Provide the [x, y] coordinate of the cell's center where the given text is located.  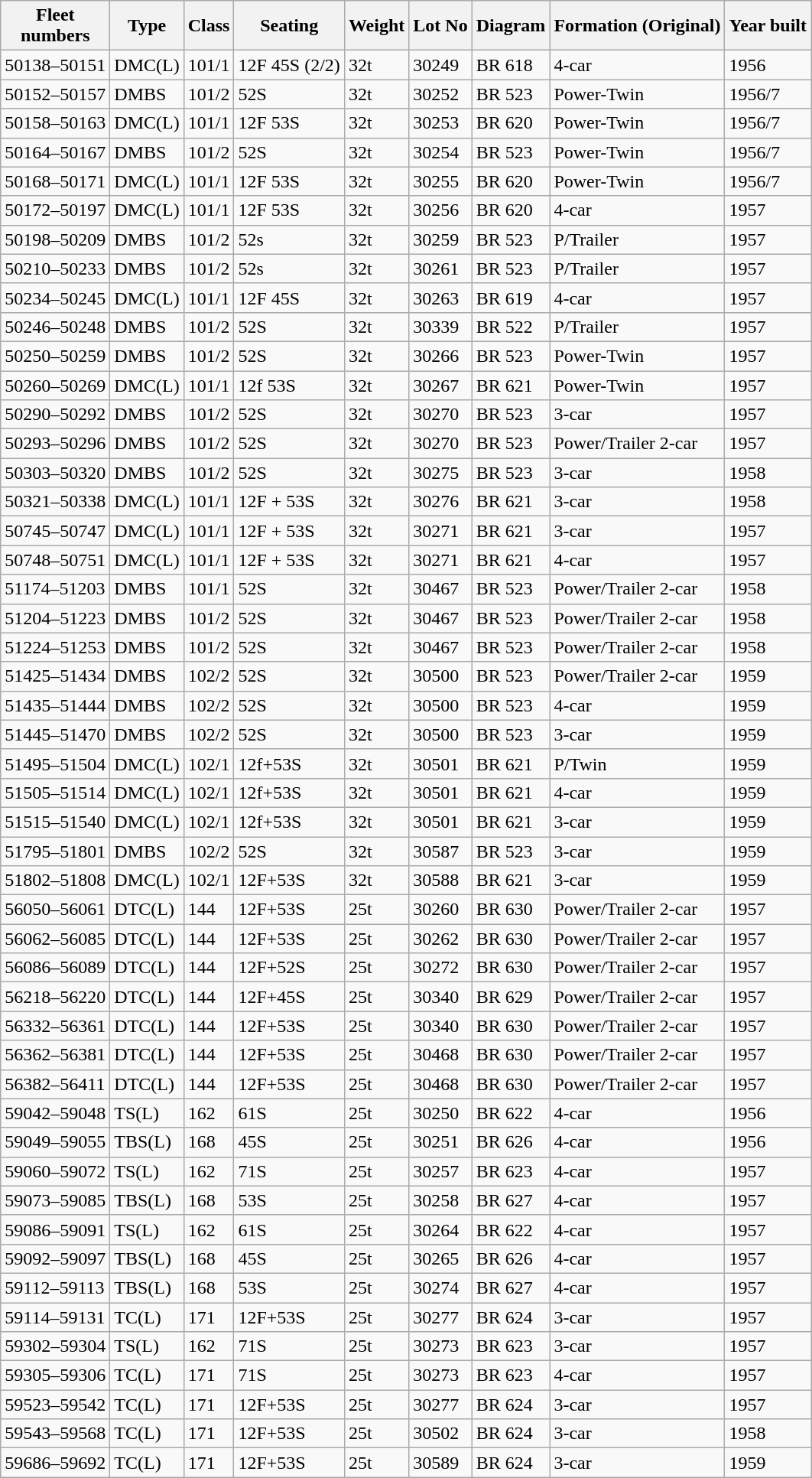
50290–50292 [55, 415]
30272 [440, 968]
56086–56089 [55, 968]
30274 [440, 1288]
50152–50157 [55, 94]
Seating [289, 26]
51495–51504 [55, 763]
51795–51801 [55, 851]
30249 [440, 65]
P/Twin [638, 763]
50158–50163 [55, 123]
59112–59113 [55, 1288]
30253 [440, 123]
59073–59085 [55, 1200]
50250–50259 [55, 356]
30257 [440, 1171]
59092–59097 [55, 1258]
59543–59568 [55, 1434]
50210–50233 [55, 269]
30255 [440, 181]
51445–51470 [55, 734]
Diagram [511, 26]
50745–50747 [55, 531]
Class [209, 26]
BR 618 [511, 65]
30250 [440, 1113]
51802–51808 [55, 881]
56362–56381 [55, 1055]
59686–59692 [55, 1463]
50172–50197 [55, 210]
30262 [440, 939]
50164–50167 [55, 152]
56050–56061 [55, 910]
51505–51514 [55, 793]
30267 [440, 385]
50234–50245 [55, 298]
Fleetnumbers [55, 26]
59114–59131 [55, 1317]
59049–59055 [55, 1142]
59302–59304 [55, 1346]
30256 [440, 210]
50260–50269 [55, 385]
30259 [440, 239]
12F+52S [289, 968]
59086–59091 [55, 1229]
50748–50751 [55, 560]
30339 [440, 327]
59042–59048 [55, 1113]
12F 45S (2/2) [289, 65]
30263 [440, 298]
50293–50296 [55, 444]
30251 [440, 1142]
50198–50209 [55, 239]
50138–50151 [55, 65]
30258 [440, 1200]
Weight [376, 26]
30264 [440, 1229]
30502 [440, 1434]
30588 [440, 881]
50321–50338 [55, 502]
51174–51203 [55, 589]
59305–59306 [55, 1375]
Year built [768, 26]
30275 [440, 473]
51435–51444 [55, 705]
Lot No [440, 26]
59523–59542 [55, 1405]
30276 [440, 502]
51515–51540 [55, 822]
30266 [440, 356]
56382–56411 [55, 1084]
30254 [440, 152]
BR 522 [511, 327]
51224–51253 [55, 647]
50246–50248 [55, 327]
12F 45S [289, 298]
51425–51434 [55, 676]
12F+45S [289, 997]
59060–59072 [55, 1171]
30589 [440, 1463]
56218–56220 [55, 997]
BR 619 [511, 298]
50303–50320 [55, 473]
30261 [440, 269]
Type [147, 26]
12f 53S [289, 385]
51204–51223 [55, 618]
56332–56361 [55, 1026]
30587 [440, 851]
30252 [440, 94]
50168–50171 [55, 181]
Formation (Original) [638, 26]
30260 [440, 910]
30265 [440, 1258]
56062–56085 [55, 939]
BR 629 [511, 997]
